Return (X, Y) of the center of cell containing provided text 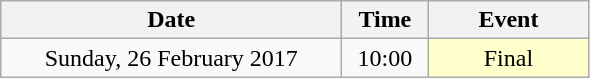
Date (172, 20)
Sunday, 26 February 2017 (172, 58)
Time (385, 20)
Event (508, 20)
10:00 (385, 58)
Final (508, 58)
